Scan for the cell matching the given text and deliver its (x, y) coordinate at center. 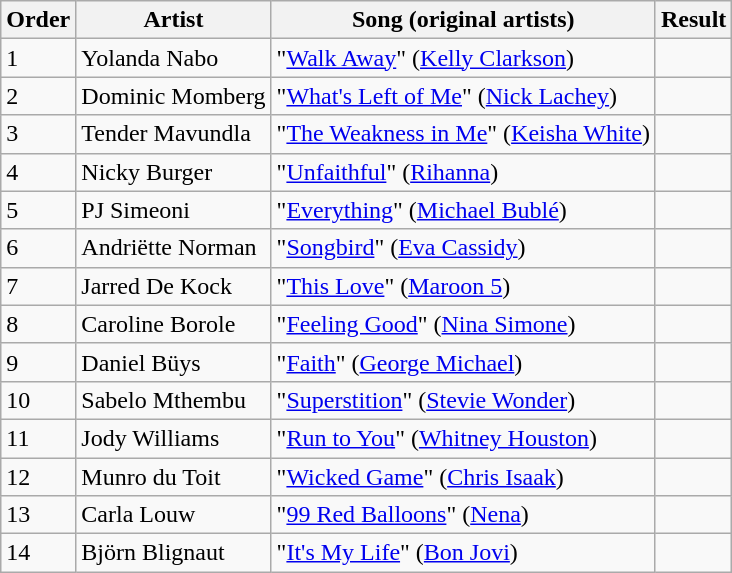
"Walk Away" (Kelly Clarkson) (463, 58)
Song (original artists) (463, 20)
Munro du Toit (174, 477)
"Wicked Game" (Chris Isaak) (463, 477)
Caroline Borole (174, 324)
5 (38, 210)
"It's My Life" (Bon Jovi) (463, 553)
Order (38, 20)
13 (38, 515)
"Unfaithful" (Rihanna) (463, 172)
14 (38, 553)
PJ Simeoni (174, 210)
Björn Blignaut (174, 553)
"99 Red Balloons" (Nena) (463, 515)
"Superstition" (Stevie Wonder) (463, 400)
Daniel Büys (174, 362)
7 (38, 286)
3 (38, 134)
"The Weakness in Me" (Keisha White) (463, 134)
8 (38, 324)
4 (38, 172)
10 (38, 400)
Dominic Momberg (174, 96)
Andriëtte Norman (174, 248)
6 (38, 248)
"What's Left of Me" (Nick Lachey) (463, 96)
Nicky Burger (174, 172)
11 (38, 438)
"Songbird" (Eva Cassidy) (463, 248)
"This Love" (Maroon 5) (463, 286)
"Feeling Good" (Nina Simone) (463, 324)
2 (38, 96)
9 (38, 362)
"Everything" (Michael Bublé) (463, 210)
Carla Louw (174, 515)
"Run to You" (Whitney Houston) (463, 438)
1 (38, 58)
Result (693, 20)
Tender Mavundla (174, 134)
"Faith" (George Michael) (463, 362)
Jody Williams (174, 438)
Artist (174, 20)
Sabelo Mthembu (174, 400)
12 (38, 477)
Yolanda Nabo (174, 58)
Jarred De Kock (174, 286)
